Locate the cell with the specified text and output its (X, Y) center coordinate. 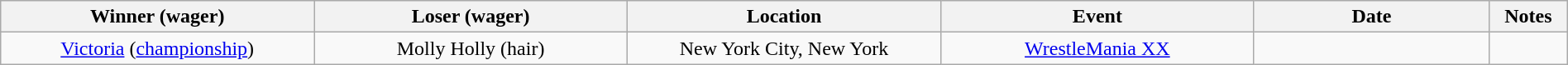
Molly Holly (hair) (471, 48)
Notes (1528, 17)
Winner (wager) (157, 17)
Victoria (championship) (157, 48)
Location (784, 17)
New York City, New York (784, 48)
Date (1371, 17)
Event (1097, 17)
Loser (wager) (471, 17)
WrestleMania XX (1097, 48)
